Determine the (x, y) coordinate at the center of the cell enclosing the given text.  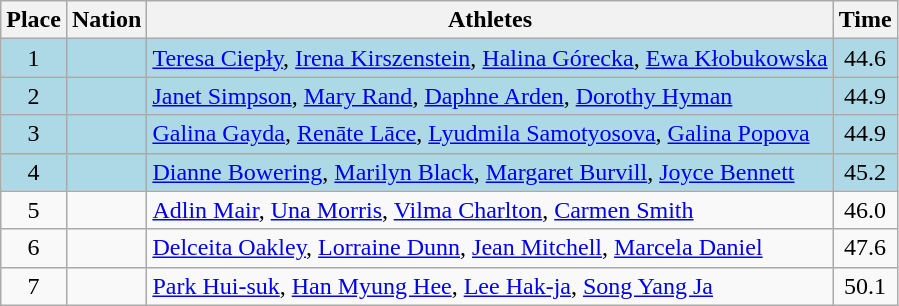
Athletes (490, 20)
45.2 (865, 172)
46.0 (865, 210)
7 (34, 286)
Park Hui-suk, Han Myung Hee, Lee Hak-ja, Song Yang Ja (490, 286)
2 (34, 96)
3 (34, 134)
5 (34, 210)
Teresa Ciepły, Irena Kirszenstein, Halina Górecka, Ewa Kłobukowska (490, 58)
Dianne Bowering, Marilyn Black, Margaret Burvill, Joyce Bennett (490, 172)
Janet Simpson, Mary Rand, Daphne Arden, Dorothy Hyman (490, 96)
50.1 (865, 286)
Nation (106, 20)
44.6 (865, 58)
4 (34, 172)
Delceita Oakley, Lorraine Dunn, Jean Mitchell, Marcela Daniel (490, 248)
Place (34, 20)
1 (34, 58)
6 (34, 248)
47.6 (865, 248)
Time (865, 20)
Adlin Mair, Una Morris, Vilma Charlton, Carmen Smith (490, 210)
Galina Gayda, Renāte Lāce, Lyudmila Samotyosova, Galina Popova (490, 134)
